Return [X, Y] of the center of cell containing provided text 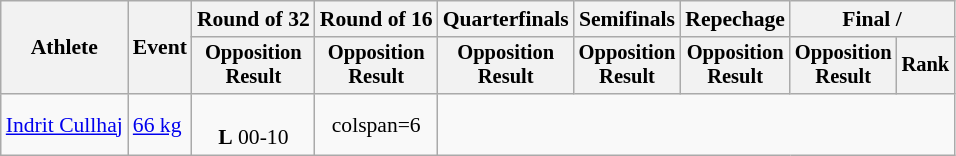
L 00-10 [254, 124]
Semifinals [628, 19]
colspan=6 [376, 124]
Final / [872, 19]
66 kg [160, 124]
Indrit Cullhaj [64, 124]
Athlete [64, 48]
Quarterfinals [506, 19]
Round of 16 [376, 19]
Round of 32 [254, 19]
Rank [926, 66]
Event [160, 48]
Repechage [735, 19]
